For the text-containing cell, return its midpoint in (X, Y) coordinate format. 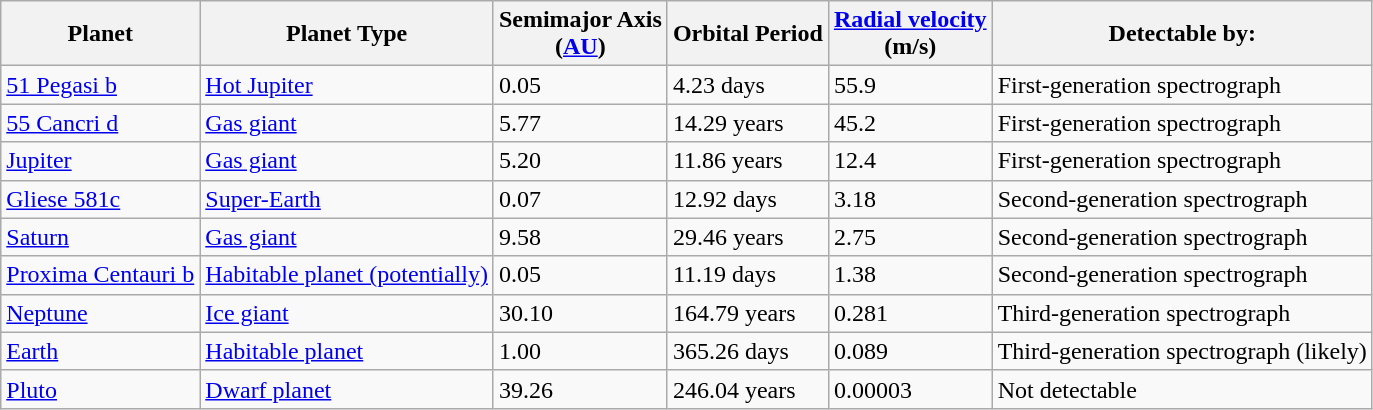
1.00 (580, 351)
Habitable planet (347, 351)
55 Cancri d (100, 123)
Habitable planet (potentially) (347, 275)
Saturn (100, 237)
Super-Earth (347, 199)
Neptune (100, 313)
0.07 (580, 199)
Ice giant (347, 313)
0.089 (910, 351)
365.26 days (748, 351)
12.4 (910, 161)
12.92 days (748, 199)
Orbital Period (748, 34)
39.26 (580, 389)
Jupiter (100, 161)
Semimajor Axis (AU) (580, 34)
45.2 (910, 123)
11.86 years (748, 161)
14.29 years (748, 123)
Hot Jupiter (347, 85)
55.9 (910, 85)
4.23 days (748, 85)
164.79 years (748, 313)
Planet (100, 34)
Radial velocity(m/s) (910, 34)
30.10 (580, 313)
Not detectable (1182, 389)
Gliese 581c (100, 199)
9.58 (580, 237)
2.75 (910, 237)
0.00003 (910, 389)
5.77 (580, 123)
246.04 years (748, 389)
Planet Type (347, 34)
5.20 (580, 161)
Pluto (100, 389)
Dwarf planet (347, 389)
Detectable by: (1182, 34)
Third-generation spectrograph (likely) (1182, 351)
29.46 years (748, 237)
Proxima Centauri b (100, 275)
Third-generation spectrograph (1182, 313)
Earth (100, 351)
0.281 (910, 313)
1.38 (910, 275)
3.18 (910, 199)
11.19 days (748, 275)
51 Pegasi b (100, 85)
